Search for the cell housing the specified text and yield its (x, y) center coordinate. 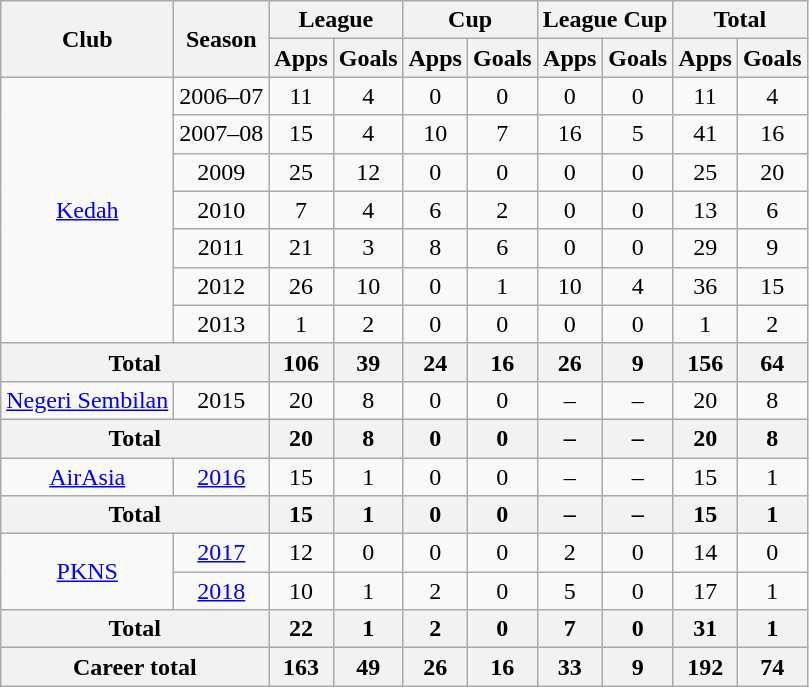
49 (368, 667)
2018 (222, 591)
Negeri Sembilan (88, 400)
2015 (222, 400)
41 (705, 134)
36 (705, 286)
21 (301, 248)
2009 (222, 172)
PKNS (88, 572)
17 (705, 591)
League Cup (605, 20)
2017 (222, 553)
League (336, 20)
192 (705, 667)
163 (301, 667)
AirAsia (88, 477)
22 (301, 629)
2007–08 (222, 134)
2010 (222, 210)
39 (368, 362)
106 (301, 362)
74 (772, 667)
Season (222, 39)
29 (705, 248)
2016 (222, 477)
2011 (222, 248)
Cup (470, 20)
3 (368, 248)
64 (772, 362)
14 (705, 553)
2006–07 (222, 96)
33 (570, 667)
Career total (135, 667)
31 (705, 629)
2012 (222, 286)
156 (705, 362)
Club (88, 39)
24 (435, 362)
2013 (222, 324)
13 (705, 210)
Kedah (88, 210)
